Pinpoint the cell where the given text exists, returning its [X, Y] midpoint coordinate. 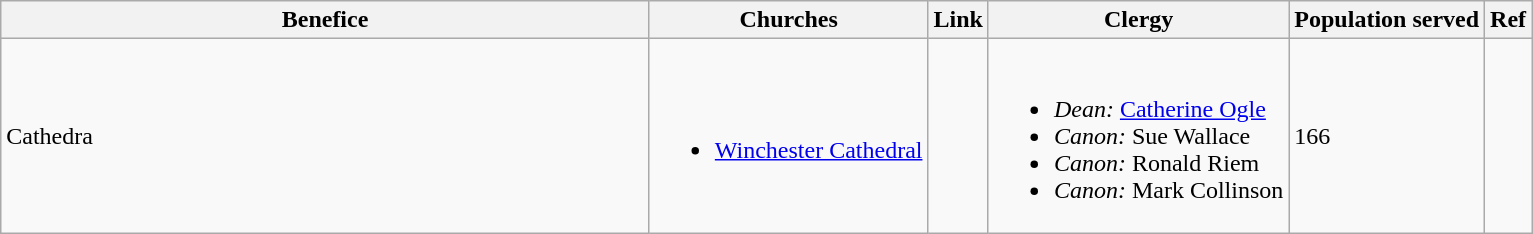
Dean: Catherine OgleCanon: Sue WallaceCanon: Ronald RiemCanon: Mark Collinson [1138, 136]
Churches [788, 20]
Cathedra [326, 136]
Link [958, 20]
Winchester Cathedral [788, 136]
Benefice [326, 20]
Ref [1508, 20]
Population served [1387, 20]
166 [1387, 136]
Clergy [1138, 20]
